Detect which cell encompasses the target text, then output its [X, Y] center coordinate. 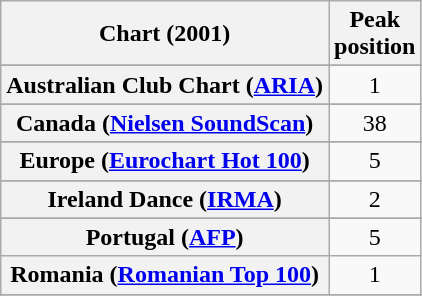
38 [374, 123]
Portugal (AFP) [165, 237]
2 [374, 199]
Ireland Dance (IRMA) [165, 199]
Chart (2001) [165, 34]
Peakposition [374, 34]
Canada (Nielsen SoundScan) [165, 123]
Romania (Romanian Top 100) [165, 275]
Europe (Eurochart Hot 100) [165, 161]
Australian Club Chart (ARIA) [165, 85]
